Provide the (x, y) coordinate of the cell's center where the given text is located.  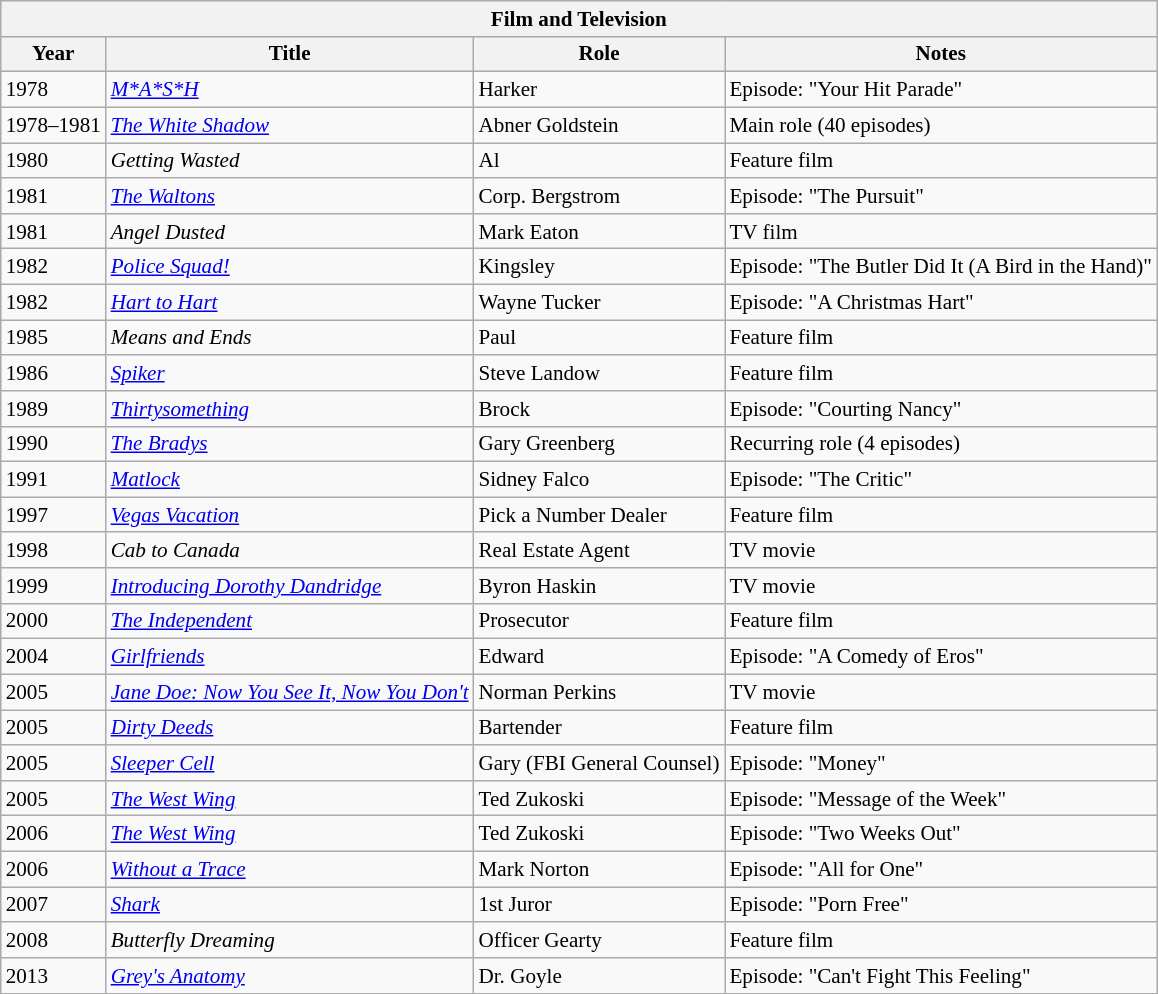
Paul (600, 338)
Brock (600, 408)
Film and Television (579, 18)
Police Squad! (290, 266)
Abner Goldstein (600, 124)
2004 (54, 656)
1st Juror (600, 904)
1980 (54, 160)
Episode: "A Comedy of Eros" (940, 656)
Angel Dusted (290, 230)
Girlfriends (290, 656)
Bartender (600, 728)
Mark Eaton (600, 230)
Getting Wasted (290, 160)
Role (600, 54)
Dr. Goyle (600, 976)
Recurring role (4 episodes) (940, 444)
Norman Perkins (600, 692)
Episode: "Your Hit Parade" (940, 90)
1991 (54, 480)
Prosecutor (600, 620)
1989 (54, 408)
Introducing Dorothy Dandridge (290, 586)
Kingsley (600, 266)
Dirty Deeds (290, 728)
2000 (54, 620)
Episode: "Message of the Week" (940, 798)
Harker (600, 90)
Episode: "The Critic" (940, 480)
Pick a Number Dealer (600, 514)
1978 (54, 90)
Al (600, 160)
M*A*S*H (290, 90)
Shark (290, 904)
Episode: "Money" (940, 762)
The Bradys (290, 444)
Episode: "Courting Nancy" (940, 408)
2008 (54, 940)
Byron Haskin (600, 586)
1986 (54, 372)
Episode: "The Butler Did It (A Bird in the Hand)" (940, 266)
Gary Greenberg (600, 444)
Main role (40 episodes) (940, 124)
Thirtysomething (290, 408)
2007 (54, 904)
Episode: "A Christmas Hart" (940, 302)
2013 (54, 976)
Episode: "The Pursuit" (940, 196)
Episode: "Can't Fight This Feeling" (940, 976)
Episode: "Two Weeks Out" (940, 834)
Means and Ends (290, 338)
Officer Gearty (600, 940)
Edward (600, 656)
Grey's Anatomy (290, 976)
Sleeper Cell (290, 762)
Cab to Canada (290, 550)
Spiker (290, 372)
TV film (940, 230)
Title (290, 54)
Notes (940, 54)
Real Estate Agent (600, 550)
The White Shadow (290, 124)
Vegas Vacation (290, 514)
1985 (54, 338)
Sidney Falco (600, 480)
Without a Trace (290, 868)
1999 (54, 586)
Steve Landow (600, 372)
1978–1981 (54, 124)
Gary (FBI General Counsel) (600, 762)
Year (54, 54)
1998 (54, 550)
Butterfly Dreaming (290, 940)
The Independent (290, 620)
Mark Norton (600, 868)
Hart to Hart (290, 302)
Corp. Bergstrom (600, 196)
Matlock (290, 480)
The Waltons (290, 196)
Wayne Tucker (600, 302)
Episode: "Porn Free" (940, 904)
Episode: "All for One" (940, 868)
Jane Doe: Now You See It, Now You Don't (290, 692)
1997 (54, 514)
1990 (54, 444)
